Search for the cell housing the specified text and yield its [X, Y] center coordinate. 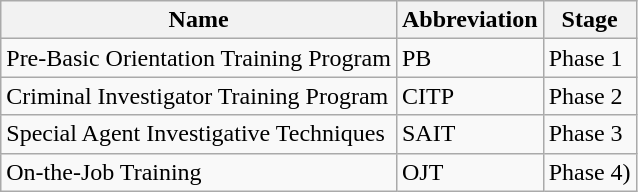
Phase 3 [590, 134]
Phase 1 [590, 58]
CITP [470, 96]
Phase 4) [590, 172]
Special Agent Investigative Techniques [199, 134]
On-the-Job Training [199, 172]
Abbreviation [470, 20]
Phase 2 [590, 96]
Stage [590, 20]
Criminal Investigator Training Program [199, 96]
PB [470, 58]
SAIT [470, 134]
OJT [470, 172]
Name [199, 20]
Pre-Basic Orientation Training Program [199, 58]
